Identify which cell holds the provided text, then report its [x, y] central coordinate. 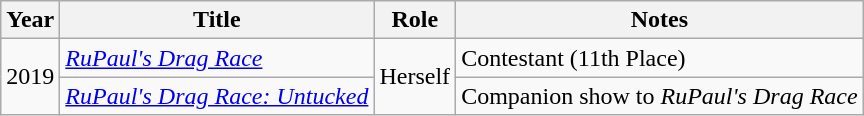
RuPaul's Drag Race [217, 58]
Title [217, 20]
2019 [30, 77]
Contestant (11th Place) [660, 58]
Notes [660, 20]
Herself [415, 77]
RuPaul's Drag Race: Untucked [217, 96]
Year [30, 20]
Role [415, 20]
Companion show to RuPaul's Drag Race [660, 96]
